Extract the [X, Y] coordinate from the center of the cell holding the provided text.  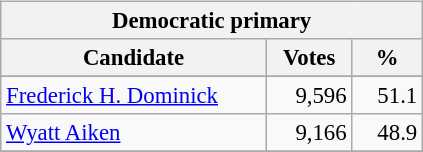
9,166 [309, 133]
% [388, 58]
Votes [309, 58]
Candidate [134, 58]
Democratic primary [212, 21]
Frederick H. Dominick [134, 96]
48.9 [388, 133]
Wyatt Aiken [134, 133]
9,596 [309, 96]
51.1 [388, 96]
